Capture the cell that displays the provided text and extract its [X, Y] central coordinate. 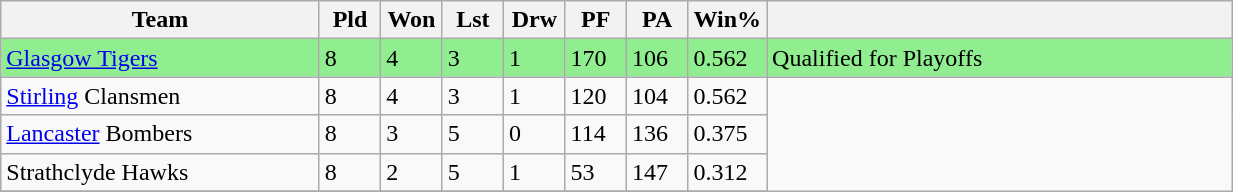
114 [596, 134]
Strathclyde Hawks [160, 172]
106 [656, 58]
Drw [534, 20]
0.375 [728, 134]
PF [596, 20]
Team [160, 20]
Lancaster Bombers [160, 134]
0 [534, 134]
Stirling Clansmen [160, 96]
147 [656, 172]
104 [656, 96]
Glasgow Tigers [160, 58]
Pld [350, 20]
Qualified for Playoffs [1000, 58]
120 [596, 96]
Lst [472, 20]
PA [656, 20]
2 [412, 172]
Won [412, 20]
53 [596, 172]
0.312 [728, 172]
Win% [728, 20]
170 [596, 58]
136 [656, 134]
